Output the [x, y] coordinate of the center of the cell containing the given text.  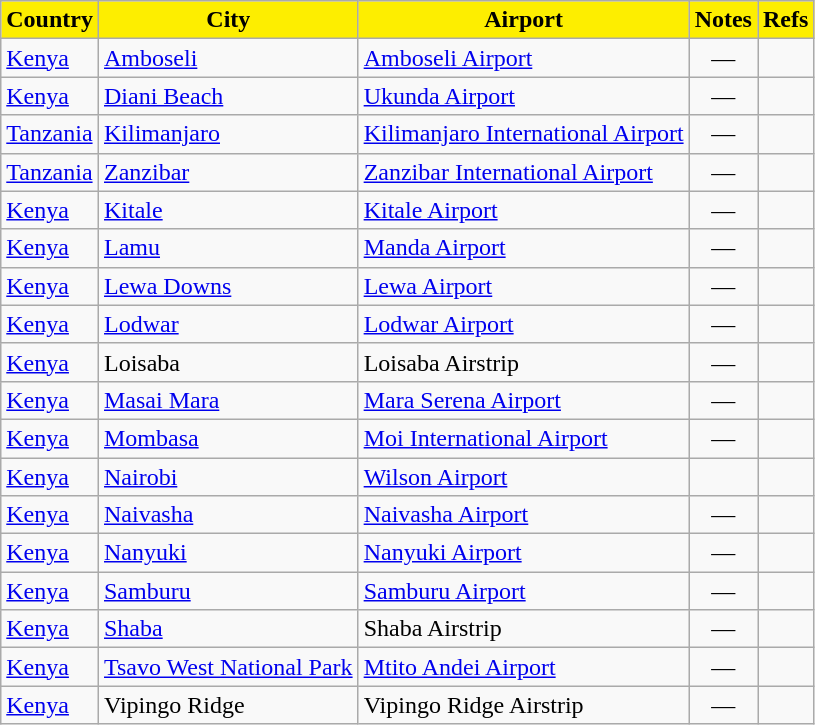
Lamu [228, 248]
Diani Beach [228, 96]
Nanyuki [228, 553]
Notes [723, 20]
Loisaba Airstrip [524, 362]
Ukunda Airport [524, 96]
Wilson Airport [524, 477]
Loisaba [228, 362]
Nairobi [228, 477]
Zanzibar [228, 172]
Lodwar [228, 324]
Country [50, 20]
Airport [524, 20]
Kitale [228, 210]
Amboseli [228, 58]
Refs [786, 20]
Amboseli Airport [524, 58]
Vipingo Ridge Airstrip [524, 705]
Kilimanjaro [228, 134]
Manda Airport [524, 248]
Kilimanjaro International Airport [524, 134]
Lewa Downs [228, 286]
Shaba Airstrip [524, 629]
Lewa Airport [524, 286]
Samburu [228, 591]
City [228, 20]
Nanyuki Airport [524, 553]
Moi International Airport [524, 438]
Mtito Andei Airport [524, 667]
Naivasha Airport [524, 515]
Zanzibar International Airport [524, 172]
Mombasa [228, 438]
Shaba [228, 629]
Naivasha [228, 515]
Kitale Airport [524, 210]
Lodwar Airport [524, 324]
Masai Mara [228, 400]
Tsavo West National Park [228, 667]
Mara Serena Airport [524, 400]
Vipingo Ridge [228, 705]
Samburu Airport [524, 591]
